Locate the cell with the specified text and output its [X, Y] center coordinate. 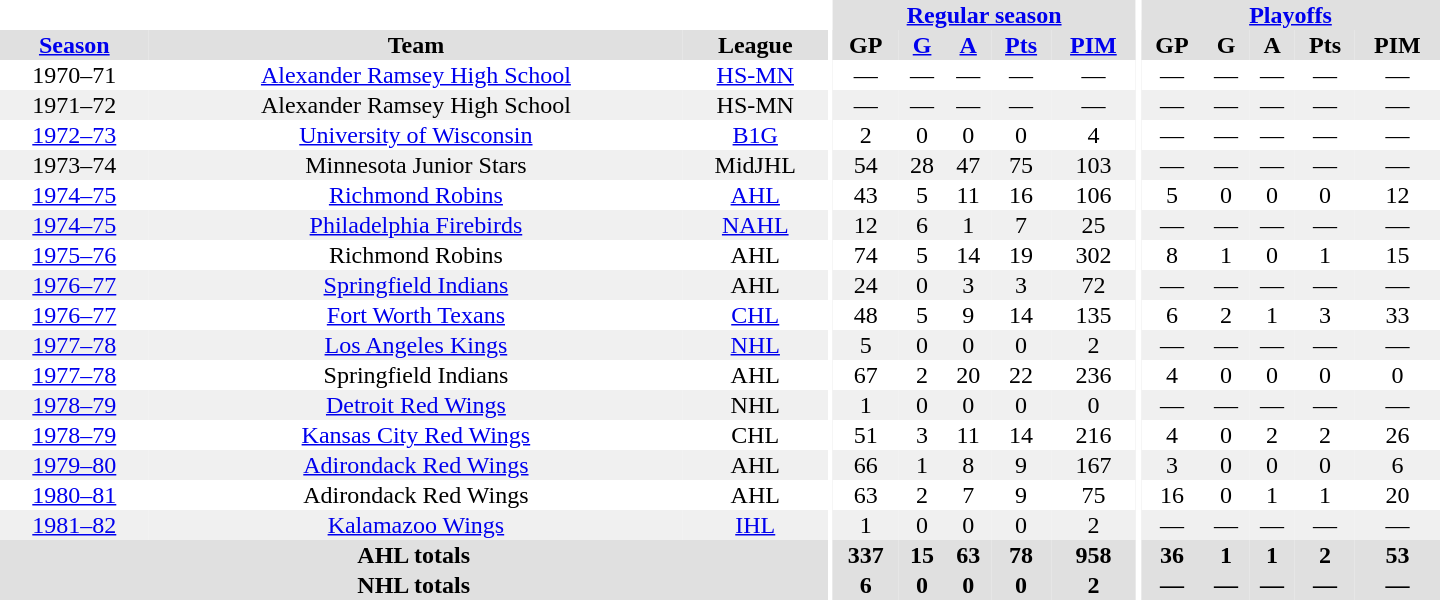
26 [1398, 435]
25 [1094, 225]
1981–82 [74, 525]
Team [416, 45]
24 [866, 285]
78 [1021, 555]
Playoffs [1290, 15]
302 [1094, 255]
NHL totals [414, 585]
43 [866, 195]
51 [866, 435]
167 [1094, 465]
AHL totals [414, 555]
MidJHL [755, 165]
66 [866, 465]
22 [1021, 375]
53 [1398, 555]
72 [1094, 285]
IHL [755, 525]
236 [1094, 375]
958 [1094, 555]
216 [1094, 435]
1980–81 [74, 495]
36 [1172, 555]
106 [1094, 195]
47 [968, 165]
Season [74, 45]
67 [866, 375]
1971–72 [74, 105]
74 [866, 255]
1972–73 [74, 135]
Regular season [984, 15]
1970–71 [74, 75]
54 [866, 165]
University of Wisconsin [416, 135]
NAHL [755, 225]
135 [1094, 315]
48 [866, 315]
B1G [755, 135]
1973–74 [74, 165]
19 [1021, 255]
1975–76 [74, 255]
Los Angeles Kings [416, 345]
Fort Worth Texans [416, 315]
Detroit Red Wings [416, 405]
Philadelphia Firebirds [416, 225]
Kalamazoo Wings [416, 525]
Minnesota Junior Stars [416, 165]
Kansas City Red Wings [416, 435]
103 [1094, 165]
League [755, 45]
337 [866, 555]
33 [1398, 315]
1979–80 [74, 465]
28 [922, 165]
